Locate the cell with the specified text and output its (X, Y) center coordinate. 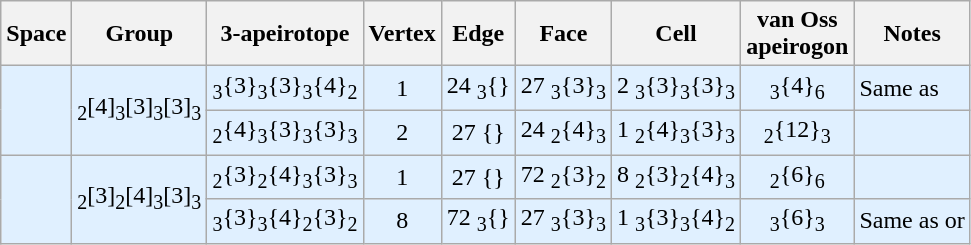
Cell (676, 34)
8 (402, 221)
3{4}6 (798, 88)
2[4]3[3]3[3]3 (140, 110)
24 2{4}3 (563, 132)
3{3}3{3}3{4}2 (285, 88)
2{6}6 (798, 176)
Space (36, 34)
Edge (478, 34)
2{3}2{4}3{3}3 (285, 176)
2{12}3 (798, 132)
Group (140, 34)
72 3{} (478, 221)
Same as (912, 88)
Face (563, 34)
van Ossapeirogon (798, 34)
3{3}3{4}2{3}2 (285, 221)
Same as or (912, 221)
2 3{3}3{3}3 (676, 88)
1 3{3}3{4}2 (676, 221)
2[3]2[4]3[3]3 (140, 198)
Vertex (402, 34)
3-apeirotope (285, 34)
Notes (912, 34)
3{6}3 (798, 221)
2{4}3{3}3{3}3 (285, 132)
72 2{3}2 (563, 176)
24 3{} (478, 88)
1 2{4}3{3}3 (676, 132)
8 2{3}2{4}3 (676, 176)
2 (402, 132)
